Determine the [X, Y] coordinate at the center of the cell enclosing the given text.  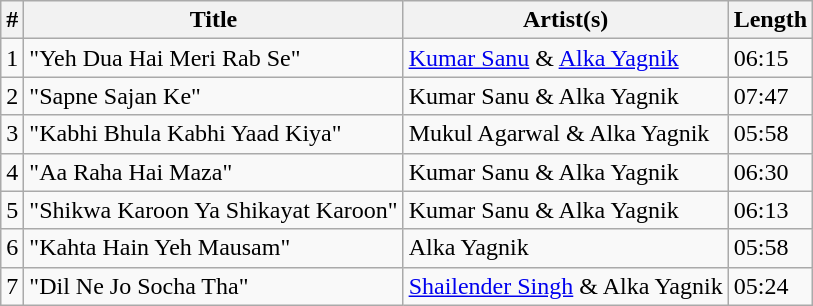
"Dil Ne Jo Socha Tha" [214, 286]
07:47 [770, 96]
3 [12, 134]
"Sapne Sajan Ke" [214, 96]
05:24 [770, 286]
7 [12, 286]
# [12, 20]
5 [12, 210]
"Kahta Hain Yeh Mausam" [214, 248]
"Kabhi Bhula Kabhi Yaad Kiya" [214, 134]
06:13 [770, 210]
Mukul Agarwal & Alka Yagnik [566, 134]
"Yeh Dua Hai Meri Rab Se" [214, 58]
"Shikwa Karoon Ya Shikayat Karoon" [214, 210]
Length [770, 20]
06:30 [770, 172]
Alka Yagnik [566, 248]
6 [12, 248]
06:15 [770, 58]
"Aa Raha Hai Maza" [214, 172]
Artist(s) [566, 20]
4 [12, 172]
Title [214, 20]
1 [12, 58]
2 [12, 96]
Shailender Singh & Alka Yagnik [566, 286]
